For the text-containing cell, return its midpoint in (x, y) coordinate format. 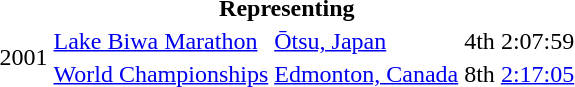
Lake Biwa Marathon (161, 41)
Ōtsu, Japan (366, 41)
2:07:59 (537, 41)
4th (480, 41)
